Extract the (x, y) coordinate from the center of the cell holding the provided text.  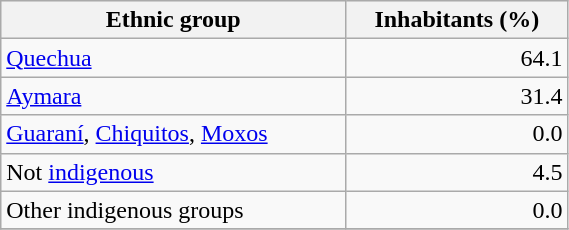
64.1 (458, 58)
Quechua (174, 58)
4.5 (458, 172)
Guaraní, Chiquitos, Moxos (174, 134)
Ethnic group (174, 20)
Inhabitants (%) (458, 20)
Aymara (174, 96)
Not indigenous (174, 172)
31.4 (458, 96)
Other indigenous groups (174, 210)
